Extract the (X, Y) coordinate from the center of the cell holding the provided text.  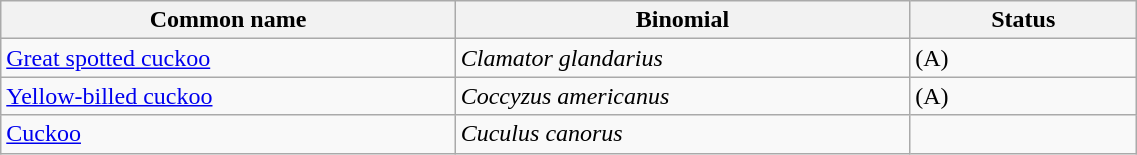
Common name (228, 20)
Binomial (682, 20)
Coccyzus americanus (682, 96)
Status (1024, 20)
Yellow-billed cuckoo (228, 96)
Cuculus canorus (682, 134)
Cuckoo (228, 134)
Clamator glandarius (682, 58)
Great spotted cuckoo (228, 58)
